Return (X, Y) of the center of cell containing provided text 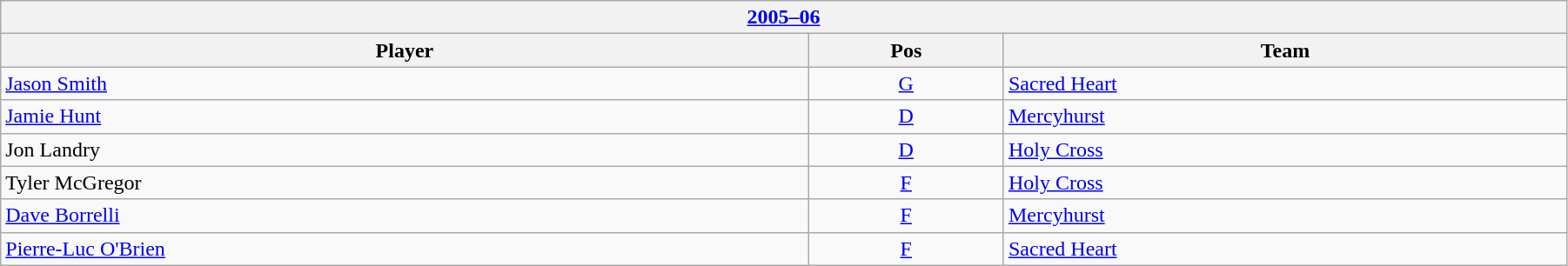
G (906, 83)
Pos (906, 50)
Team (1284, 50)
Pierre-Luc O'Brien (405, 249)
Tyler McGregor (405, 183)
Dave Borrelli (405, 216)
2005–06 (784, 17)
Jamie Hunt (405, 116)
Jon Landry (405, 150)
Jason Smith (405, 83)
Player (405, 50)
